Output the [x, y] coordinate of the center of the cell containing the given text.  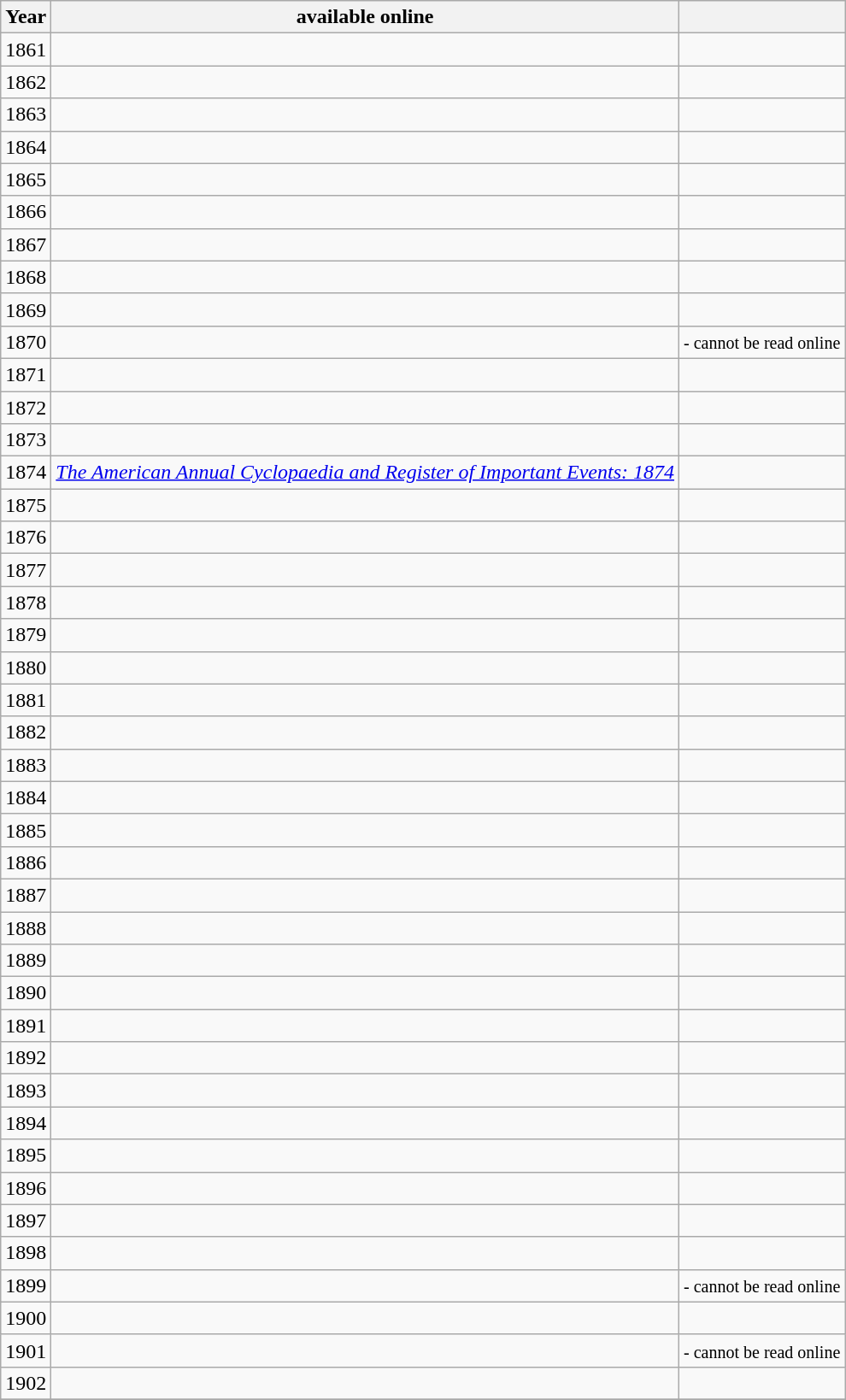
1866 [26, 212]
1889 [26, 961]
1882 [26, 732]
Year [26, 17]
1867 [26, 244]
1868 [26, 277]
1877 [26, 570]
1884 [26, 797]
1879 [26, 635]
The American Annual Cyclopaedia and Register of Important Events: 1874 [366, 473]
1895 [26, 1156]
1901 [26, 1350]
1870 [26, 342]
1862 [26, 82]
1869 [26, 309]
1863 [26, 115]
1872 [26, 408]
1876 [26, 538]
1874 [26, 473]
1891 [26, 1026]
1875 [26, 505]
1897 [26, 1221]
1893 [26, 1091]
1885 [26, 830]
1881 [26, 700]
1900 [26, 1318]
1892 [26, 1058]
1888 [26, 927]
1865 [26, 179]
1902 [26, 1383]
1890 [26, 993]
1886 [26, 862]
1873 [26, 440]
1894 [26, 1123]
1864 [26, 147]
1887 [26, 895]
1899 [26, 1285]
1896 [26, 1188]
1871 [26, 374]
1880 [26, 668]
1898 [26, 1253]
1878 [26, 603]
1861 [26, 50]
available online [366, 17]
1883 [26, 765]
